Return the (x, y) coordinate for the center point of the cell that contains the specified text.  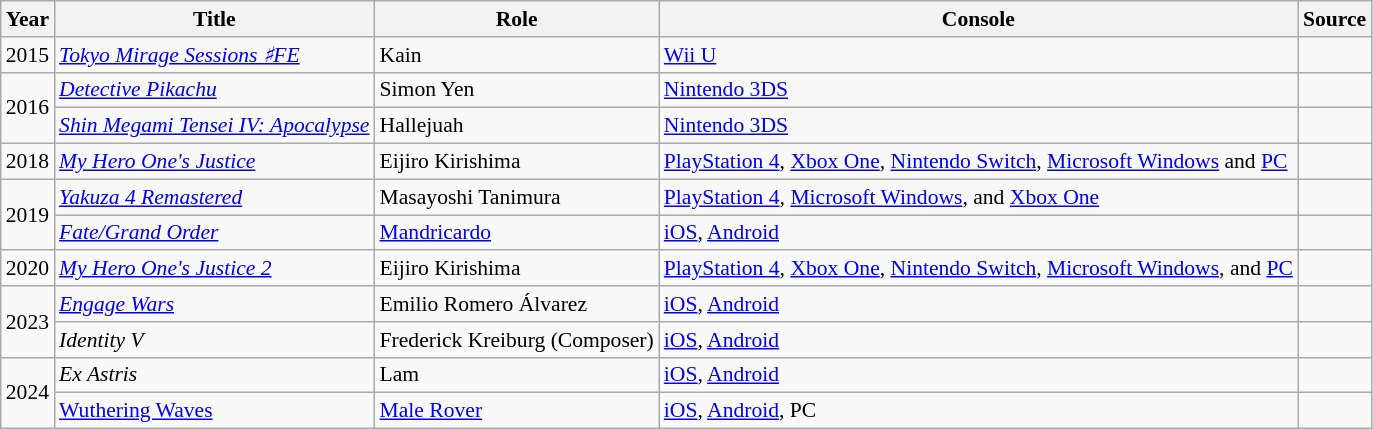
Ex Astris (214, 375)
2016 (28, 108)
Wii U (978, 55)
Identity V (214, 340)
2020 (28, 269)
Console (978, 19)
Emilio Romero Álvarez (517, 304)
Lam (517, 375)
2015 (28, 55)
PlayStation 4, Microsoft Windows, and Xbox One (978, 197)
Engage Wars (214, 304)
2023 (28, 322)
Tokyo Mirage Sessions ♯FE (214, 55)
Frederick Kreiburg (Composer) (517, 340)
2019 (28, 214)
Shin Megami Tensei IV: Apocalypse (214, 126)
Fate/Grand Order (214, 233)
My Hero One's Justice 2 (214, 269)
iOS, Android, PC (978, 411)
My Hero One's Justice (214, 162)
2018 (28, 162)
Role (517, 19)
Masayoshi Tanimura (517, 197)
Title (214, 19)
Mandricardo (517, 233)
Kain (517, 55)
Year (28, 19)
Hallejuah (517, 126)
2024 (28, 392)
PlayStation 4, Xbox One, Nintendo Switch, Microsoft Windows and PC (978, 162)
Simon Yen (517, 90)
Source (1334, 19)
Detective Pikachu (214, 90)
Wuthering Waves (214, 411)
PlayStation 4, Xbox One, Nintendo Switch, Microsoft Windows, and PC (978, 269)
Yakuza 4 Remastered (214, 197)
Male Rover (517, 411)
